Determine the (X, Y) coordinate at the center of the cell enclosing the given text.  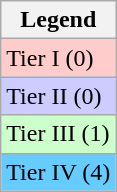
Tier III (1) (58, 134)
Tier I (0) (58, 58)
Tier IV (4) (58, 172)
Legend (58, 20)
Tier II (0) (58, 96)
